Capture the cell that displays the provided text and extract its (x, y) central coordinate. 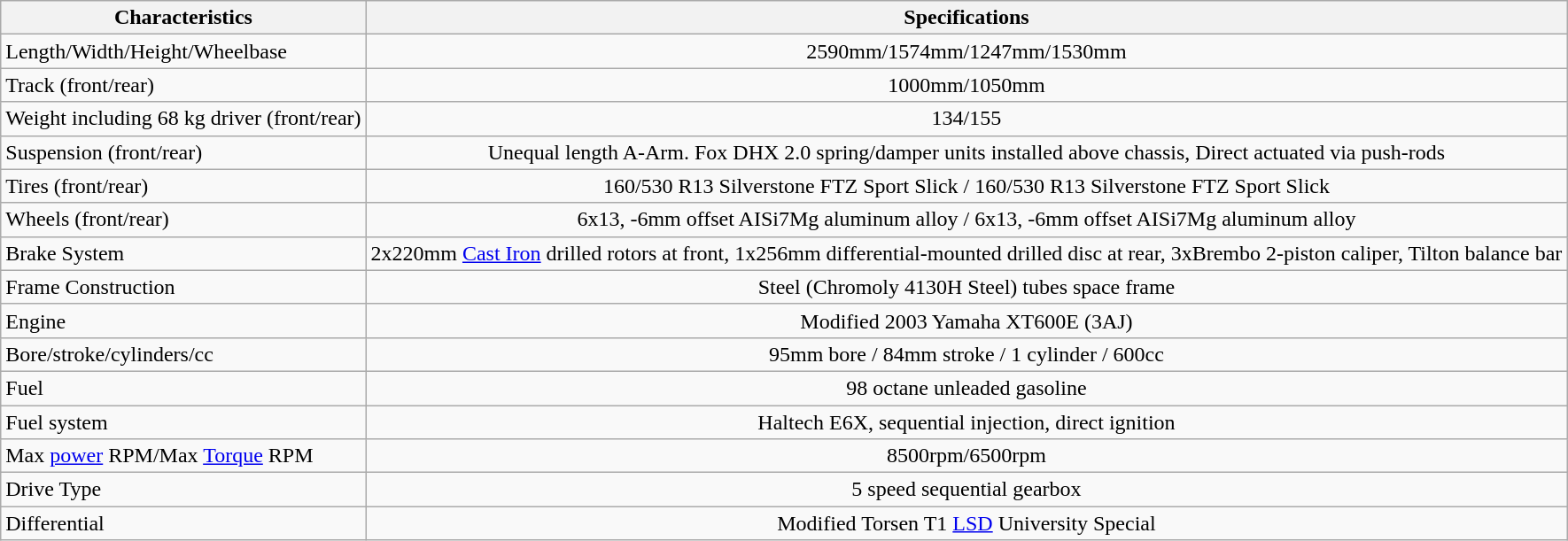
Tires (front/rear) (183, 186)
5 speed sequential gearbox (966, 490)
Brake System (183, 253)
Steel (Chromoly 4130H Steel) tubes space frame (966, 287)
Fuel system (183, 422)
Modified Torsen T1 LSD University Special (966, 523)
Frame Construction (183, 287)
Length/Width/Height/Wheelbase (183, 51)
2590mm/1574mm/1247mm/1530mm (966, 51)
Bore/stroke/cylinders/cc (183, 354)
160/530 R13 Silverstone FTZ Sport Slick / 160/530 R13 Silverstone FTZ Sport Slick (966, 186)
Fuel (183, 388)
2x220mm Cast Iron drilled rotors at front, 1x256mm differential-mounted drilled disc at rear, 3xBrembo 2-piston caliper, Tilton balance bar (966, 253)
Weight including 68 kg driver (front/rear) (183, 119)
95mm bore / 84mm stroke / 1 cylinder / 600cc (966, 354)
8500rpm/6500rpm (966, 456)
Max power RPM/Max Torque RPM (183, 456)
Differential (183, 523)
6x13, -6mm offset AISi7Mg aluminum alloy / 6x13, -6mm offset AISi7Mg aluminum alloy (966, 220)
Engine (183, 321)
Suspension (front/rear) (183, 152)
Unequal length A-Arm. Fox DHX 2.0 spring/damper units installed above chassis, Direct actuated via push-rods (966, 152)
Wheels (front/rear) (183, 220)
Drive Type (183, 490)
1000mm/1050mm (966, 85)
98 octane unleaded gasoline (966, 388)
Specifications (966, 18)
Track (front/rear) (183, 85)
Haltech E6X, sequential injection, direct ignition (966, 422)
Modified 2003 Yamaha XT600E (3AJ) (966, 321)
Characteristics (183, 18)
134/155 (966, 119)
